Capture the cell that displays the provided text and extract its (x, y) central coordinate. 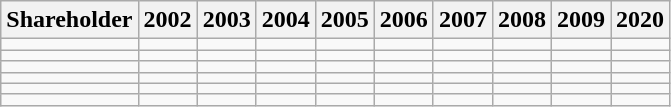
2008 (522, 20)
2002 (168, 20)
2003 (226, 20)
2007 (462, 20)
2006 (404, 20)
2020 (640, 20)
2009 (580, 20)
2005 (344, 20)
2004 (286, 20)
Shareholder (70, 20)
